From the cell containing the given text, extract its center point as [X, Y] coordinate. 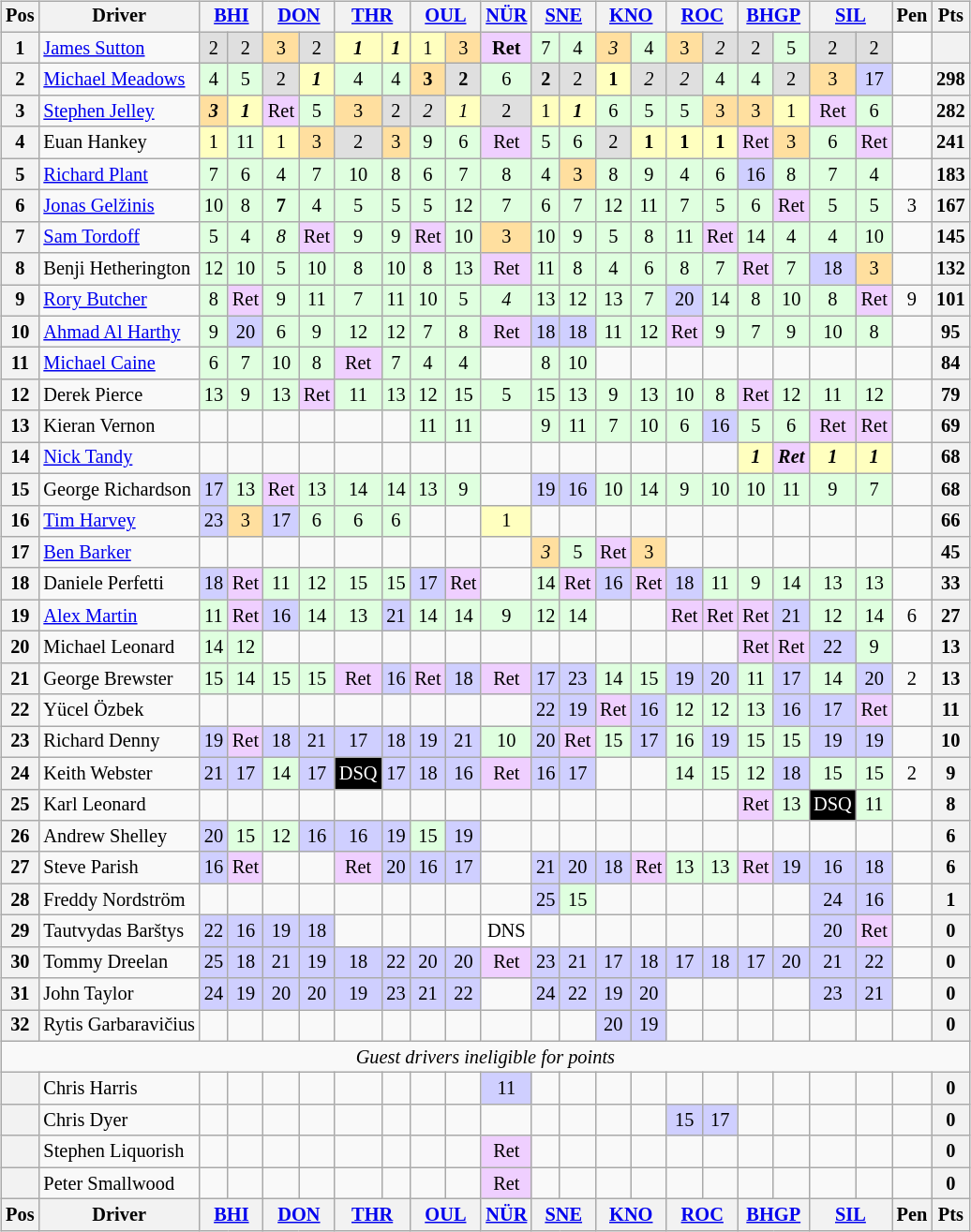
Chris Dyer [118, 1121]
Steve Parish [118, 868]
298 [950, 80]
Tim Harvey [118, 521]
Richard Plant [118, 174]
James Sutton [118, 48]
Benji Hetherington [118, 269]
Ben Barker [118, 553]
101 [950, 301]
84 [950, 364]
33 [950, 584]
30 [20, 962]
Stephen Jelley [118, 111]
31 [20, 994]
145 [950, 237]
Kieran Vernon [118, 426]
282 [950, 111]
69 [950, 426]
Tautvydas Barštys [118, 931]
167 [950, 206]
Nick Tandy [118, 458]
Guest drivers ineligible for points [485, 1057]
Richard Denny [118, 742]
Chris Harris [118, 1089]
66 [950, 521]
132 [950, 269]
George Richardson [118, 489]
Alex Martin [118, 616]
Michael Meadows [118, 80]
28 [20, 899]
Stephen Liquorish [118, 1151]
Sam Tordoff [118, 237]
John Taylor [118, 994]
241 [950, 142]
Karl Leonard [118, 805]
Ahmad Al Harthy [118, 332]
DNS [506, 931]
Tommy Dreelan [118, 962]
Derek Pierce [118, 395]
Euan Hankey [118, 142]
26 [20, 837]
Michael Caine [118, 364]
183 [950, 174]
Yücel Özbek [118, 710]
Daniele Perfetti [118, 584]
Rory Butcher [118, 301]
Peter Smallwood [118, 1183]
32 [20, 1026]
Keith Webster [118, 773]
45 [950, 553]
29 [20, 931]
Jonas Gelžinis [118, 206]
Rytis Garbaravičius [118, 1026]
George Brewster [118, 678]
Michael Leonard [118, 647]
95 [950, 332]
Andrew Shelley [118, 837]
Freddy Nordström [118, 899]
79 [950, 395]
